Return (X, Y) of the center of cell containing provided text 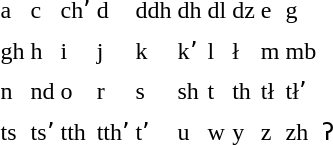
r (113, 91)
tłʼ (301, 91)
l (217, 50)
o (76, 91)
tł (270, 91)
s (154, 91)
sh (190, 91)
th (244, 91)
h (42, 50)
m (270, 50)
j (113, 50)
mb (301, 50)
nd (42, 91)
kʼ (190, 50)
k (154, 50)
ł (244, 50)
t (217, 91)
i (76, 50)
